Pinpoint the cell where the given text exists, returning its [x, y] midpoint coordinate. 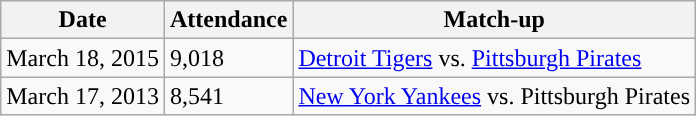
Match-up [494, 20]
March 17, 2013 [83, 96]
8,541 [228, 96]
Date [83, 20]
New York Yankees vs. Pittsburgh Pirates [494, 96]
March 18, 2015 [83, 58]
Detroit Tigers vs. Pittsburgh Pirates [494, 58]
Attendance [228, 20]
9,018 [228, 58]
